Locate the cell with the specified text and output its (x, y) center coordinate. 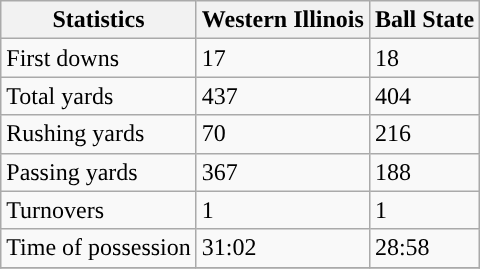
18 (424, 58)
Turnovers (99, 210)
404 (424, 96)
31:02 (282, 248)
188 (424, 172)
367 (282, 172)
Total yards (99, 96)
First downs (99, 58)
Rushing yards (99, 134)
70 (282, 134)
437 (282, 96)
Passing yards (99, 172)
216 (424, 134)
Ball State (424, 20)
28:58 (424, 248)
Statistics (99, 20)
Western Illinois (282, 20)
Time of possession (99, 248)
17 (282, 58)
